Find where the given text appears and provide that cell's center as (X, Y) coordinate. 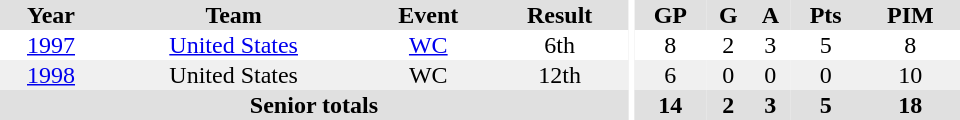
1997 (51, 45)
1998 (51, 75)
PIM (910, 15)
Pts (826, 15)
6th (560, 45)
18 (910, 105)
GP (670, 15)
6 (670, 75)
G (728, 15)
14 (670, 105)
A (770, 15)
10 (910, 75)
Result (560, 15)
Year (51, 15)
Event (428, 15)
12th (560, 75)
Senior totals (314, 105)
Team (234, 15)
